Scan for the cell matching the given text and deliver its [x, y] coordinate at center. 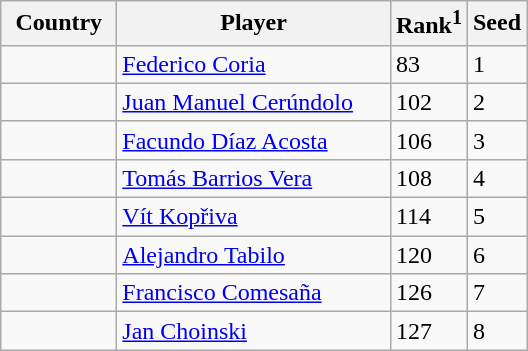
Jan Choinski [254, 331]
4 [496, 178]
Rank1 [428, 24]
3 [496, 140]
Player [254, 24]
114 [428, 217]
6 [496, 255]
83 [428, 64]
108 [428, 178]
126 [428, 293]
106 [428, 140]
Facundo Díaz Acosta [254, 140]
Tomás Barrios Vera [254, 178]
127 [428, 331]
5 [496, 217]
Country [59, 24]
Francisco Comesaña [254, 293]
7 [496, 293]
Federico Coria [254, 64]
8 [496, 331]
Seed [496, 24]
2 [496, 102]
Alejandro Tabilo [254, 255]
Juan Manuel Cerúndolo [254, 102]
120 [428, 255]
Vít Kopřiva [254, 217]
1 [496, 64]
102 [428, 102]
